Provide the (X, Y) coordinate of the cell's center where the given text is located.  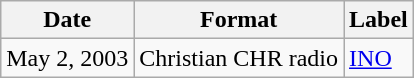
INO (379, 58)
Christian CHR radio (239, 58)
Label (379, 20)
May 2, 2003 (68, 58)
Date (68, 20)
Format (239, 20)
